Scan for the cell matching the given text and deliver its (X, Y) coordinate at center. 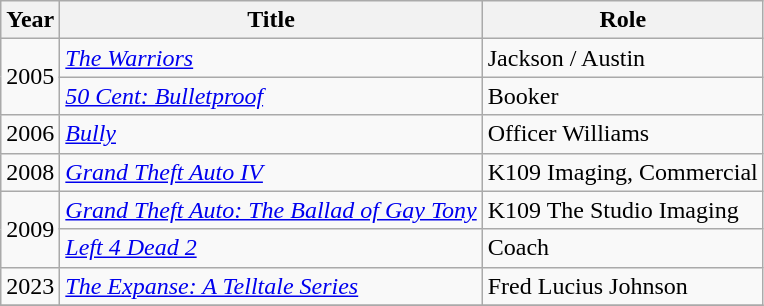
50 Cent: Bulletproof (271, 96)
Officer Williams (622, 134)
Role (622, 20)
2006 (30, 134)
Booker (622, 96)
K109 Imaging, Commercial (622, 172)
2005 (30, 77)
Fred Lucius Johnson (622, 286)
K109 The Studio Imaging (622, 210)
Title (271, 20)
2023 (30, 286)
Year (30, 20)
2009 (30, 229)
Grand Theft Auto: The Ballad of Gay Tony (271, 210)
Jackson / Austin (622, 58)
Coach (622, 248)
The Warriors (271, 58)
Bully (271, 134)
The Expanse: A Telltale Series (271, 286)
2008 (30, 172)
Left 4 Dead 2 (271, 248)
Grand Theft Auto IV (271, 172)
